Determine the [x, y] coordinate at the center of the cell enclosing the given text.  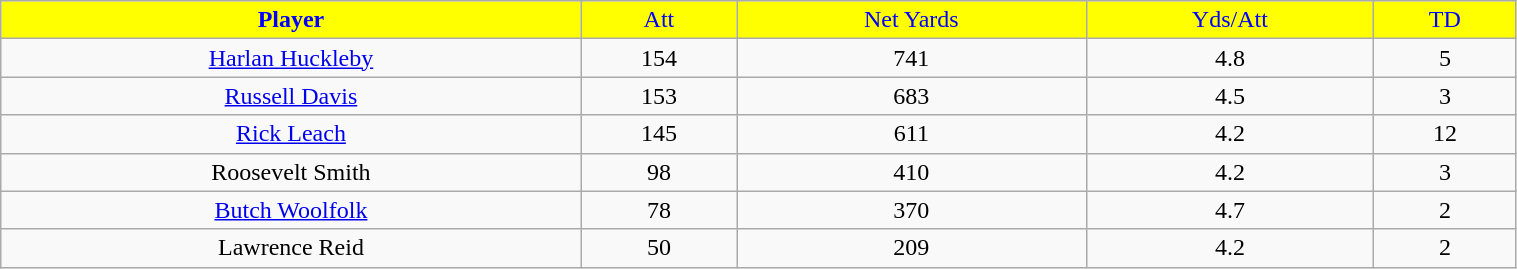
Rick Leach [291, 134]
98 [658, 172]
Net Yards [912, 20]
Att [658, 20]
4.5 [1230, 96]
154 [658, 58]
741 [912, 58]
Player [291, 20]
TD [1445, 20]
410 [912, 172]
370 [912, 210]
5 [1445, 58]
Lawrence Reid [291, 248]
Butch Woolfolk [291, 210]
611 [912, 134]
209 [912, 248]
153 [658, 96]
Harlan Huckleby [291, 58]
Roosevelt Smith [291, 172]
4.8 [1230, 58]
12 [1445, 134]
50 [658, 248]
683 [912, 96]
Russell Davis [291, 96]
4.7 [1230, 210]
Yds/Att [1230, 20]
78 [658, 210]
145 [658, 134]
